Search for the cell housing the specified text and yield its [X, Y] center coordinate. 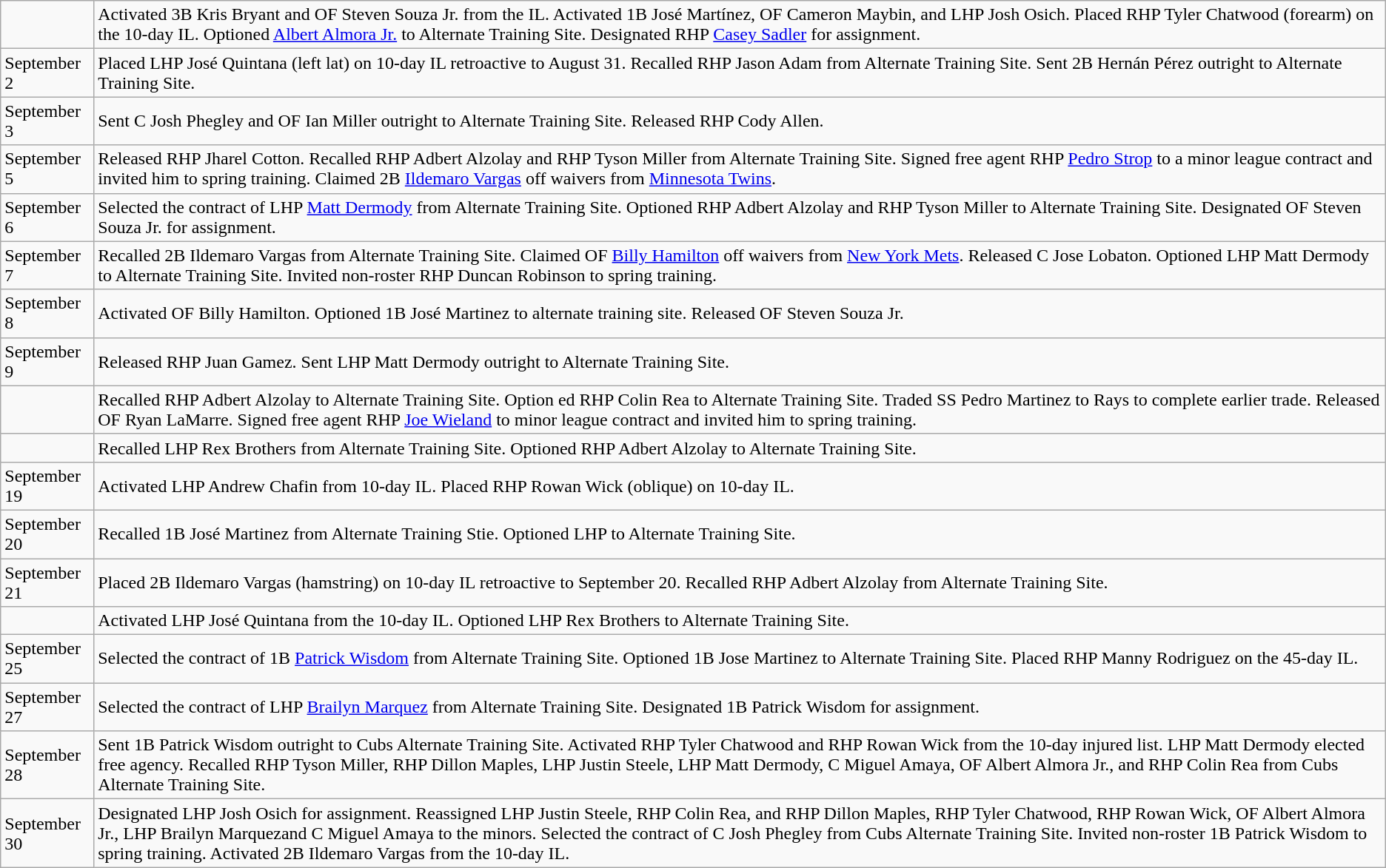
Placed 2B Ildemaro Vargas (hamstring) on 10-day IL retroactive to September 20. Recalled RHP Adbert Alzolay from Alternate Training Site. [740, 582]
September 21 [47, 582]
September 28 [47, 765]
September 9 [47, 361]
Activated OF Billy Hamilton. Optioned 1B José Martinez to alternate training site. Released OF Steven Souza Jr. [740, 314]
Released RHP Juan Gamez. Sent LHP Matt Dermody outright to Alternate Training Site. [740, 361]
Activated LHP José Quintana from the 10-day IL. Optioned LHP Rex Brothers to Alternate Training Site. [740, 621]
September 8 [47, 314]
September 3 [47, 121]
September 25 [47, 659]
September 27 [47, 707]
Sent C Josh Phegley and OF Ian Miller outright to Alternate Training Site. Released RHP Cody Allen. [740, 121]
September 5 [47, 169]
Selected the contract of LHP Brailyn Marquez from Alternate Training Site. Designated 1B Patrick Wisdom for assignment. [740, 707]
September 6 [47, 218]
September 30 [47, 833]
September 19 [47, 485]
September 2 [47, 73]
Activated LHP Andrew Chafin from 10-day IL. Placed RHP Rowan Wick (oblique) on 10-day IL. [740, 485]
Recalled 1B José Martinez from Alternate Training Stie. Optioned LHP to Alternate Training Site. [740, 534]
Recalled LHP Rex Brothers from Alternate Training Site. Optioned RHP Adbert Alzolay to Alternate Training Site. [740, 448]
September 7 [47, 265]
September 20 [47, 534]
